Identify which cell holds the provided text, then report its [x, y] central coordinate. 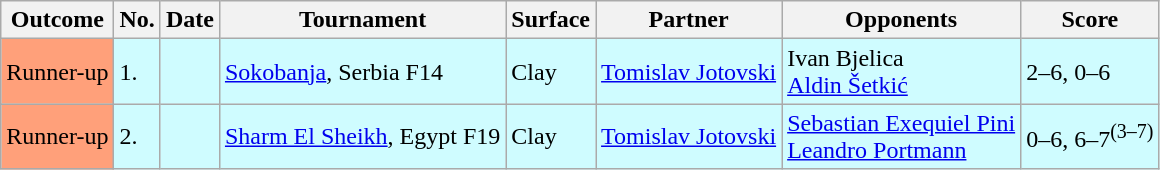
Outcome [58, 20]
0–6, 6–7(3–7) [1090, 136]
2–6, 0–6 [1090, 72]
Sebastian Exequiel Pini Leandro Portmann [902, 136]
Opponents [902, 20]
Sharm El Sheikh, Egypt F19 [362, 136]
Date [190, 20]
Surface [551, 20]
2. [137, 136]
Sokobanja, Serbia F14 [362, 72]
1. [137, 72]
No. [137, 20]
Score [1090, 20]
Partner [689, 20]
Ivan Bjelica Aldin Šetkić [902, 72]
Tournament [362, 20]
